Scan for the cell matching the given text and deliver its (X, Y) coordinate at center. 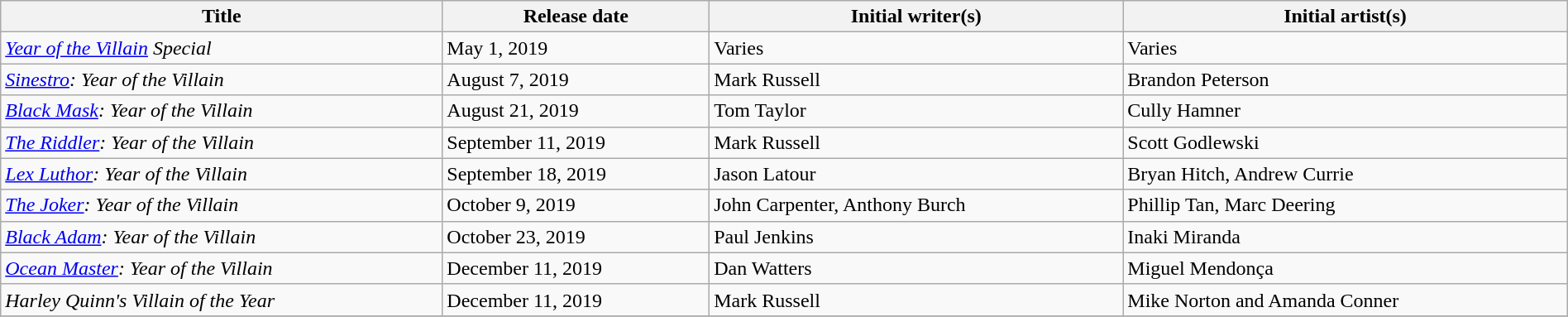
John Carpenter, Anthony Burch (916, 205)
Inaki Miranda (1345, 237)
September 18, 2019 (576, 174)
Paul Jenkins (916, 237)
September 11, 2019 (576, 142)
Jason Latour (916, 174)
Lex Luthor: Year of the Villain (222, 174)
Initial writer(s) (916, 17)
August 7, 2019 (576, 79)
Brandon Peterson (1345, 79)
Phillip Tan, Marc Deering (1345, 205)
Scott Godlewski (1345, 142)
Sinestro: Year of the Villain (222, 79)
The Joker: Year of the Villain (222, 205)
August 21, 2019 (576, 111)
October 23, 2019 (576, 237)
Black Mask: Year of the Villain (222, 111)
Cully Hamner (1345, 111)
Black Adam: Year of the Villain (222, 237)
May 1, 2019 (576, 48)
The Riddler: Year of the Villain (222, 142)
Ocean Master: Year of the Villain (222, 268)
Miguel Mendonça (1345, 268)
Bryan Hitch, Andrew Currie (1345, 174)
Harley Quinn's Villain of the Year (222, 300)
Initial artist(s) (1345, 17)
Dan Watters (916, 268)
Title (222, 17)
Mike Norton and Amanda Conner (1345, 300)
October 9, 2019 (576, 205)
Tom Taylor (916, 111)
Release date (576, 17)
Year of the Villain Special (222, 48)
